Identify which cell holds the provided text, then report its (X, Y) central coordinate. 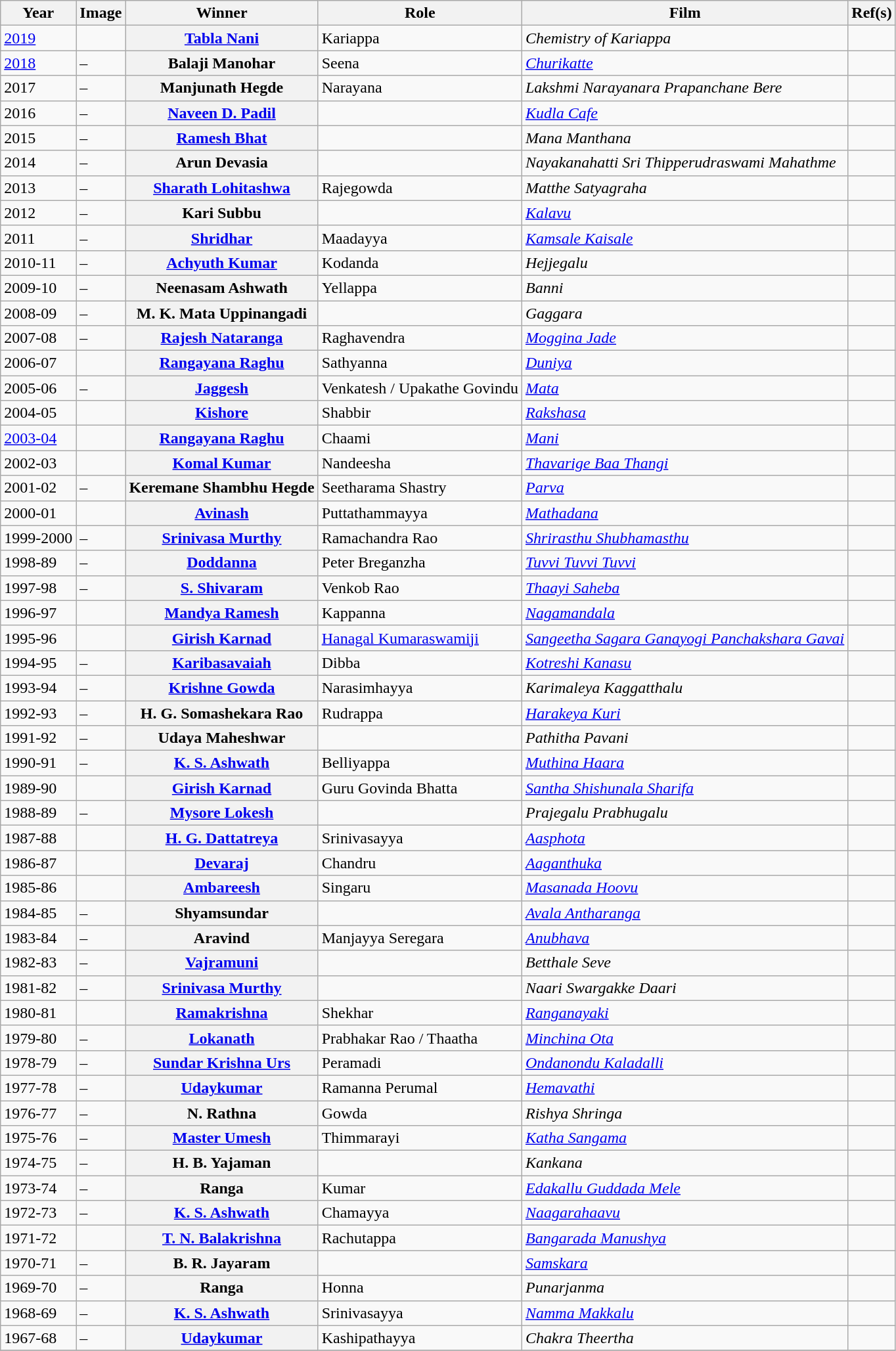
2007-08 (38, 338)
2006-07 (38, 363)
1998-89 (38, 563)
Ramesh Bhat (222, 138)
Year (38, 13)
Prabhakar Rao / Thaatha (420, 1038)
B. R. Jayaram (222, 1263)
2018 (38, 63)
Role (420, 13)
Ramanna Perumal (420, 1088)
Hemavathi (684, 1088)
Ondanondu Kaladalli (684, 1063)
Shyamsundar (222, 913)
Aravind (222, 938)
Harakeya Kuri (684, 713)
Kariappa (420, 38)
Minchina Ota (684, 1038)
Mata (684, 388)
1992-93 (38, 713)
Singaru (420, 888)
Muthina Haara (684, 763)
Maadayya (420, 238)
1971-72 (38, 1238)
Udaya Maheshwar (222, 738)
Manjunath Hegde (222, 88)
Nandeesha (420, 463)
Thavarige Baa Thangi (684, 463)
Punarjanma (684, 1288)
Chemistry of Kariappa (684, 38)
Ref(s) (872, 13)
Venkob Rao (420, 588)
2001-02 (38, 488)
1969-70 (38, 1288)
1993-94 (38, 688)
Rajesh Nataranga (222, 338)
Kudla Cafe (684, 113)
Shekhar (420, 1013)
2000-01 (38, 513)
Raghavendra (420, 338)
1982-83 (38, 963)
Hanagal Kumaraswamiji (420, 638)
Aasphota (684, 838)
Naari Swargakke Daari (684, 988)
Jaggesh (222, 388)
1980-81 (38, 1013)
H. G. Somashekara Rao (222, 713)
Betthale Seve (684, 963)
Sangeetha Sagara Ganayogi Panchakshara Gavai (684, 638)
Duniya (684, 363)
Thimmarayi (420, 1138)
Image (101, 13)
1995-96 (38, 638)
Mysore Lokesh (222, 813)
Manjayya Seregara (420, 938)
Kishore (222, 413)
Churikatte (684, 63)
Rachutappa (420, 1238)
2004-05 (38, 413)
Kodanda (420, 263)
1973-74 (38, 1188)
Katha Sangama (684, 1138)
2008-09 (38, 313)
Avinash (222, 513)
1978-79 (38, 1063)
Mana Manthana (684, 138)
Master Umesh (222, 1138)
2012 (38, 213)
1994-95 (38, 663)
Achyuth Kumar (222, 263)
Aaganthuka (684, 863)
Seetharama Shastry (420, 488)
Kalavu (684, 213)
1991-92 (38, 738)
Banni (684, 288)
Mathadana (684, 513)
Anubhava (684, 938)
Mandya Ramesh (222, 613)
1983-84 (38, 938)
1986-87 (38, 863)
Lakshmi Narayanara Prapanchane Bere (684, 88)
Samskara (684, 1263)
Venkatesh / Upakathe Govindu (420, 388)
1979-80 (38, 1038)
Parva (684, 488)
Naagarahaavu (684, 1213)
Nayakanahatti Sri Thipperudraswami Mahathme (684, 163)
Namma Makkalu (684, 1313)
1989-90 (38, 788)
Edakallu Guddada Mele (684, 1188)
1975-76 (38, 1138)
Chamayya (420, 1213)
1968-69 (38, 1313)
Ramakrishna (222, 1013)
T. N. Balakrishna (222, 1238)
1984-85 (38, 913)
Gowda (420, 1113)
1970-71 (38, 1263)
Devaraj (222, 863)
S. Shivaram (222, 588)
2015 (38, 138)
Seena (420, 63)
Dibba (420, 663)
Guru Govinda Bhatta (420, 788)
Chandru (420, 863)
1985-86 (38, 888)
Kamsale Kaisale (684, 238)
Narasimhayya (420, 688)
1967-68 (38, 1338)
2003-04 (38, 438)
1999-2000 (38, 538)
Matthe Satyagraha (684, 188)
1976-77 (38, 1113)
Shabbir (420, 413)
Kankana (684, 1163)
Kappanna (420, 613)
Honna (420, 1288)
Naveen D. Padil (222, 113)
Sharath Lohitashwa (222, 188)
Kari Subbu (222, 213)
Rudrappa (420, 713)
H. G. Dattatreya (222, 838)
Karibasavaiah (222, 663)
Avala Antharanga (684, 913)
Puttathammayya (420, 513)
Rakshasa (684, 413)
Tabla Nani (222, 38)
Lokanath (222, 1038)
Sundar Krishna Urs (222, 1063)
Pathitha Pavani (684, 738)
Belliyappa (420, 763)
Rishya Shringa (684, 1113)
2002-03 (38, 463)
Hejjegalu (684, 263)
1988-89 (38, 813)
Arun Devasia (222, 163)
Santha Shishunala Sharifa (684, 788)
Nagamandala (684, 613)
Shridhar (222, 238)
1987-88 (38, 838)
Balaji Manohar (222, 63)
1981-82 (38, 988)
2005-06 (38, 388)
2010-11 (38, 263)
Thaayi Saheba (684, 588)
M. K. Mata Uppinangadi (222, 313)
Peramadi (420, 1063)
Masanada Hoovu (684, 888)
1974-75 (38, 1163)
1990-91 (38, 763)
1997-98 (38, 588)
Komal Kumar (222, 463)
Peter Breganzha (420, 563)
H. B. Yajaman (222, 1163)
2013 (38, 188)
Winner (222, 13)
Ambareesh (222, 888)
Chaami (420, 438)
2017 (38, 88)
Kotreshi Kanasu (684, 663)
Prajegalu Prabhugalu (684, 813)
2014 (38, 163)
Shrirasthu Shubhamasthu (684, 538)
Ramachandra Rao (420, 538)
Rajegowda (420, 188)
1977-78 (38, 1088)
1996-97 (38, 613)
Mani (684, 438)
Gaggara (684, 313)
Kashipathayya (420, 1338)
Karimaleya Kaggatthalu (684, 688)
Sathyanna (420, 363)
Bangarada Manushya (684, 1238)
Neenasam Ashwath (222, 288)
2011 (38, 238)
Moggina Jade (684, 338)
Vajramuni (222, 963)
Film (684, 13)
2016 (38, 113)
Krishne Gowda (222, 688)
2009-10 (38, 288)
Chakra Theertha (684, 1338)
N. Rathna (222, 1113)
1972-73 (38, 1213)
Doddanna (222, 563)
Keremane Shambhu Hegde (222, 488)
Ranganayaki (684, 1013)
Yellappa (420, 288)
Tuvvi Tuvvi Tuvvi (684, 563)
Kumar (420, 1188)
Narayana (420, 88)
2019 (38, 38)
